Return the (x, y) coordinate for the center point of the cell that contains the specified text.  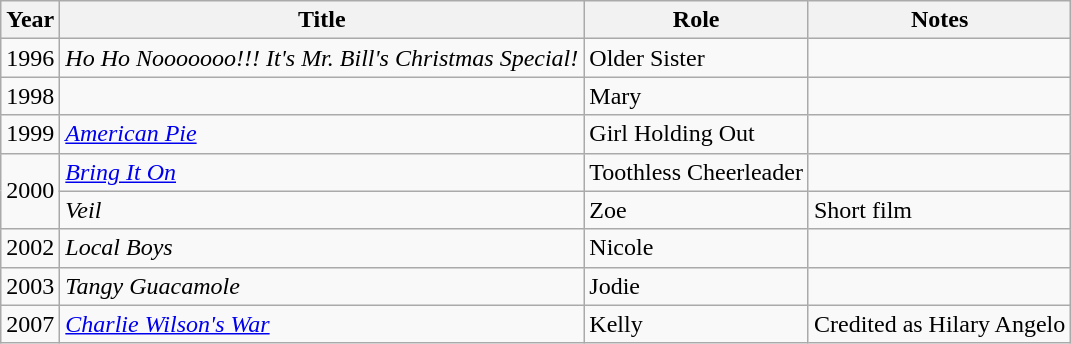
Title (322, 20)
Zoe (696, 210)
Ho Ho Nooooooo!!! It's Mr. Bill's Christmas Special! (322, 58)
Tangy Guacamole (322, 286)
2007 (30, 324)
1999 (30, 134)
Girl Holding Out (696, 134)
2000 (30, 191)
Local Boys (322, 248)
1998 (30, 96)
Role (696, 20)
Kelly (696, 324)
Year (30, 20)
1996 (30, 58)
Charlie Wilson's War (322, 324)
Toothless Cheerleader (696, 172)
Bring It On (322, 172)
Mary (696, 96)
Notes (939, 20)
2003 (30, 286)
Credited as Hilary Angelo (939, 324)
Nicole (696, 248)
Older Sister (696, 58)
American Pie (322, 134)
2002 (30, 248)
Veil (322, 210)
Short film (939, 210)
Jodie (696, 286)
